Return [x, y] of the center of cell containing provided text 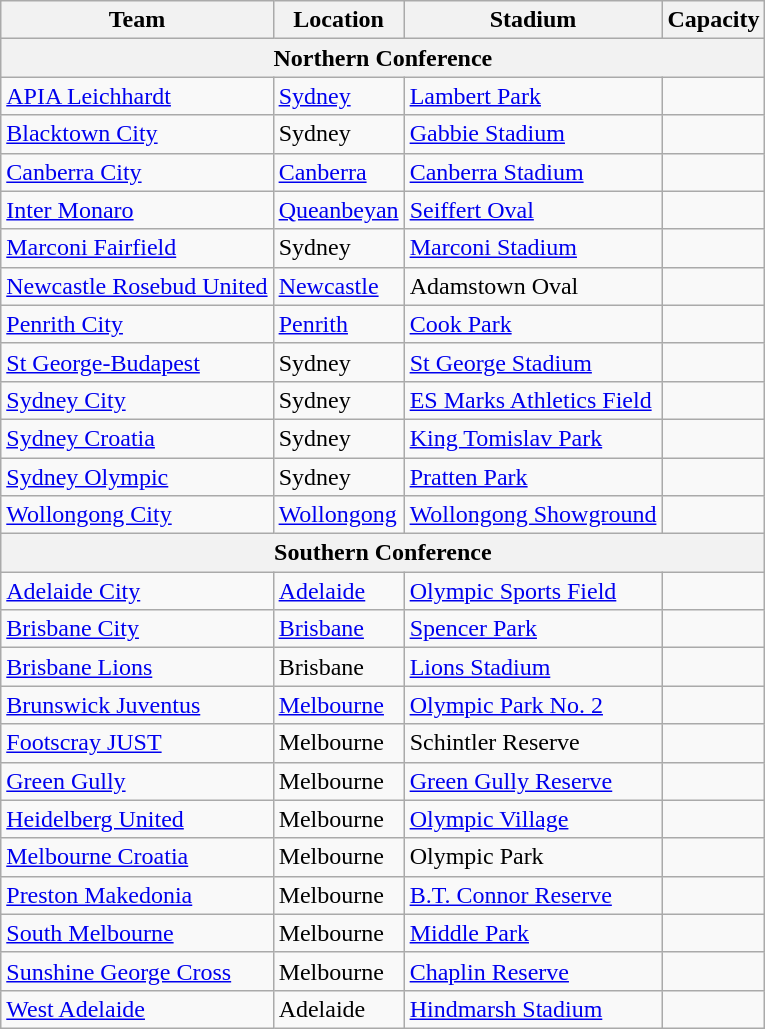
Seiffert Oval [533, 210]
Canberra Stadium [533, 172]
Stadium [533, 20]
Green Gully Reserve [533, 781]
Gabbie Stadium [533, 134]
Pratten Park [533, 477]
APIA Leichhardt [137, 96]
Marconi Fairfield [137, 248]
Hindmarsh Stadium [533, 1009]
St George Stadium [533, 362]
Brisbane City [137, 629]
Northern Conference [383, 58]
Adelaide City [137, 591]
Lions Stadium [533, 667]
Sydney City [137, 400]
Queanbeyan [338, 210]
Adamstown Oval [533, 286]
Location [338, 20]
Olympic Sports Field [533, 591]
Newcastle Rosebud United [137, 286]
Penrith [338, 324]
Blacktown City [137, 134]
Lambert Park [533, 96]
Wollongong Showground [533, 515]
Team [137, 20]
Chaplin Reserve [533, 971]
St George-Budapest [137, 362]
Southern Conference [383, 553]
Canberra City [137, 172]
Inter Monaro [137, 210]
Brunswick Juventus [137, 705]
Olympic Park No. 2 [533, 705]
Marconi Stadium [533, 248]
Sydney Olympic [137, 477]
West Adelaide [137, 1009]
Middle Park [533, 933]
Wollongong [338, 515]
King Tomislav Park [533, 438]
Capacity [714, 20]
Footscray JUST [137, 743]
Sunshine George Cross [137, 971]
Green Gully [137, 781]
Preston Makedonia [137, 895]
Brisbane Lions [137, 667]
Newcastle [338, 286]
Schintler Reserve [533, 743]
Penrith City [137, 324]
ES Marks Athletics Field [533, 400]
Canberra [338, 172]
South Melbourne [137, 933]
Cook Park [533, 324]
Spencer Park [533, 629]
Melbourne Croatia [137, 857]
Olympic Park [533, 857]
B.T. Connor Reserve [533, 895]
Heidelberg United [137, 819]
Sydney Croatia [137, 438]
Wollongong City [137, 515]
Olympic Village [533, 819]
